Return the (x, y) coordinate for the center point of the cell that contains the specified text.  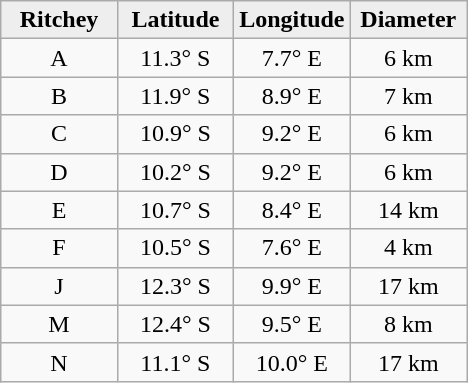
10.5° S (175, 248)
12.3° S (175, 286)
J (59, 286)
12.4° S (175, 324)
Longitude (292, 20)
F (59, 248)
Latitude (175, 20)
11.3° S (175, 58)
D (59, 172)
9.9° E (292, 286)
C (59, 134)
10.0° E (292, 362)
8 km (408, 324)
E (59, 210)
10.9° S (175, 134)
14 km (408, 210)
N (59, 362)
11.9° S (175, 96)
8.9° E (292, 96)
7.7° E (292, 58)
9.5° E (292, 324)
M (59, 324)
10.2° S (175, 172)
Diameter (408, 20)
10.7° S (175, 210)
4 km (408, 248)
11.1° S (175, 362)
Ritchey (59, 20)
B (59, 96)
7 km (408, 96)
8.4° E (292, 210)
A (59, 58)
7.6° E (292, 248)
